Capture the cell that displays the provided text and extract its (x, y) central coordinate. 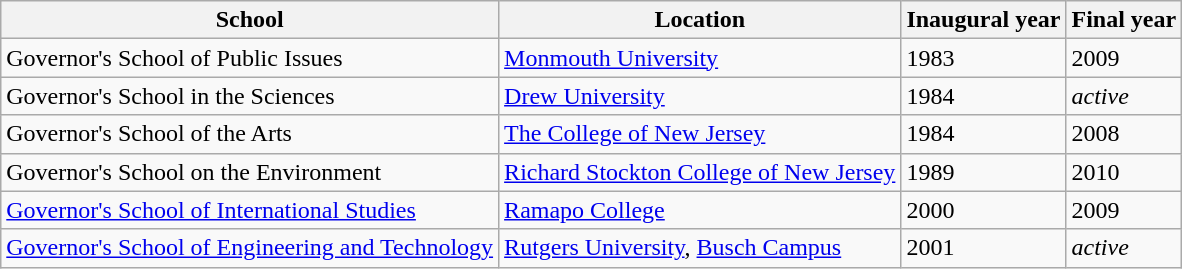
Governor's School of the Arts (250, 134)
Governor's School of Public Issues (250, 58)
Governor's School on the Environment (250, 172)
Rutgers University, Busch Campus (700, 248)
1989 (984, 172)
Inaugural year (984, 20)
School (250, 20)
Governor's School of International Studies (250, 210)
2010 (1124, 172)
Ramapo College (700, 210)
Richard Stockton College of New Jersey (700, 172)
2001 (984, 248)
2000 (984, 210)
2008 (1124, 134)
The College of New Jersey (700, 134)
Governor's School in the Sciences (250, 96)
Monmouth University (700, 58)
Final year (1124, 20)
Governor's School of Engineering and Technology (250, 248)
1983 (984, 58)
Location (700, 20)
Drew University (700, 96)
